Search for the cell housing the specified text and yield its [X, Y] center coordinate. 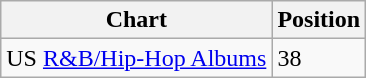
Position [319, 20]
US R&B/Hip-Hop Albums [136, 58]
38 [319, 58]
Chart [136, 20]
